Provide the [X, Y] coordinate of the cell's center where the given text is located.  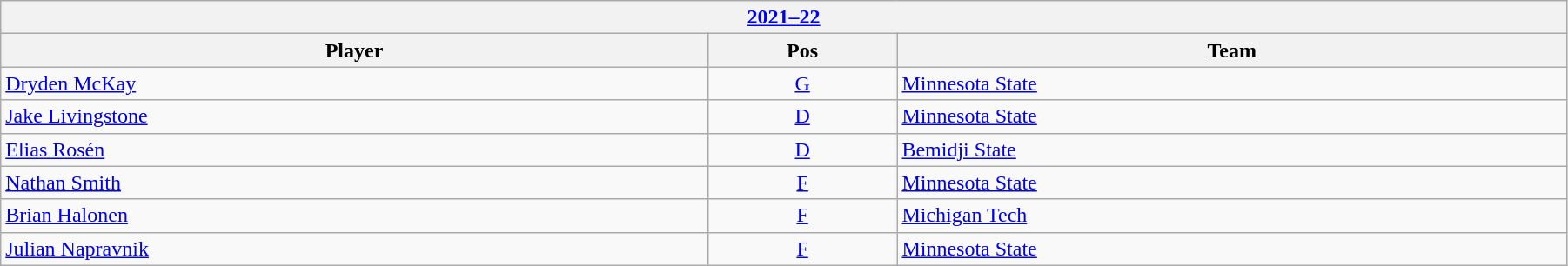
Team [1232, 50]
Michigan Tech [1232, 216]
Julian Napravnik [355, 249]
Nathan Smith [355, 183]
Elias Rosén [355, 150]
Bemidji State [1232, 150]
Brian Halonen [355, 216]
Dryden McKay [355, 83]
Player [355, 50]
2021–22 [784, 17]
Jake Livingstone [355, 116]
G [802, 83]
Pos [802, 50]
